Detect which cell encompasses the target text, then output its (x, y) center coordinate. 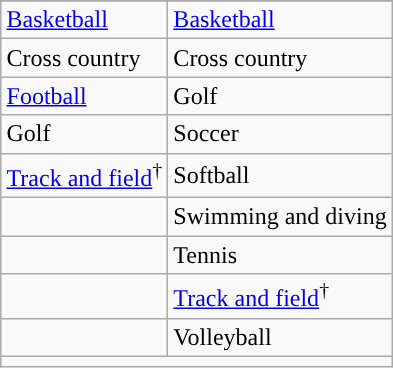
Tennis (280, 255)
Softball (280, 176)
Swimming and diving (280, 217)
Soccer (280, 134)
Football (84, 96)
Volleyball (280, 337)
